Pinpoint the cell where the given text exists, returning its (x, y) midpoint coordinate. 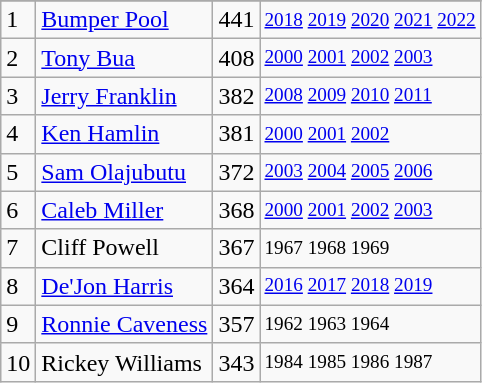
2018 2019 2020 2021 2022 (370, 20)
Rickey Williams (124, 362)
Sam Olajubutu (124, 172)
364 (236, 286)
2008 2009 2010 2011 (370, 96)
8 (18, 286)
2 (18, 58)
357 (236, 324)
1962 1963 1964 (370, 324)
10 (18, 362)
2016 2017 2018 2019 (370, 286)
9 (18, 324)
4 (18, 134)
343 (236, 362)
3 (18, 96)
372 (236, 172)
Tony Bua (124, 58)
441 (236, 20)
Bumper Pool (124, 20)
382 (236, 96)
De'Jon Harris (124, 286)
Ken Hamlin (124, 134)
1967 1968 1969 (370, 248)
368 (236, 210)
408 (236, 58)
Caleb Miller (124, 210)
Cliff Powell (124, 248)
367 (236, 248)
2000 2001 2002 (370, 134)
Jerry Franklin (124, 96)
1 (18, 20)
7 (18, 248)
381 (236, 134)
5 (18, 172)
1984 1985 1986 1987 (370, 362)
2003 2004 2005 2006 (370, 172)
6 (18, 210)
Ronnie Caveness (124, 324)
